Capture the cell that displays the provided text and extract its (x, y) central coordinate. 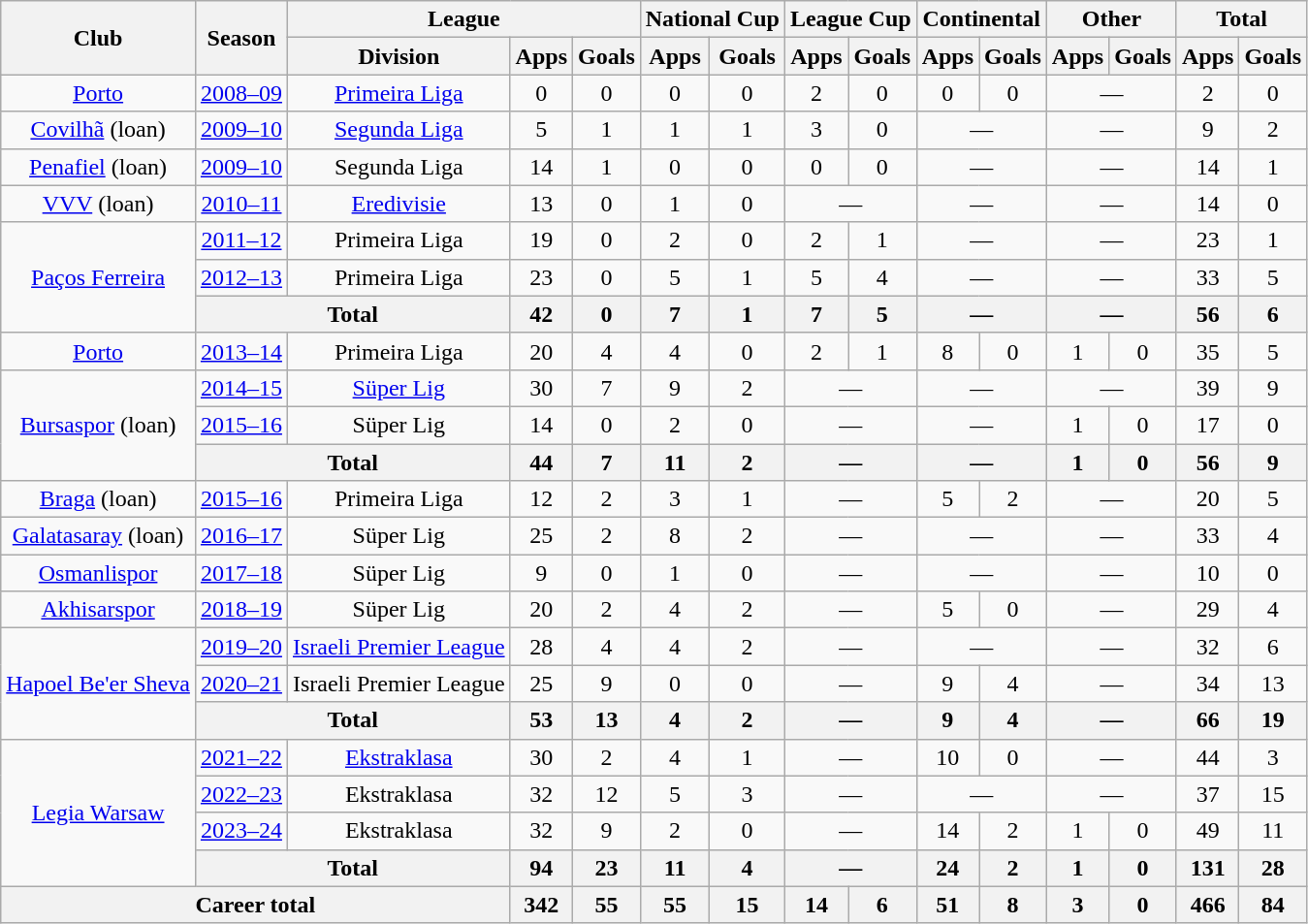
66 (1207, 720)
131 (1207, 868)
Paços Ferreira (99, 277)
Hapoel Be'er Sheva (99, 684)
Penafiel (loan) (99, 167)
Other (1111, 19)
VVV (loan) (99, 204)
53 (541, 720)
Galatasaray (loan) (99, 536)
League (463, 19)
Division (399, 56)
Eredivisie (399, 204)
342 (541, 905)
2010–11 (240, 204)
17 (1207, 425)
National Cup (712, 19)
Season (240, 38)
29 (1207, 610)
2012–13 (240, 277)
2023–24 (240, 831)
2017–18 (240, 573)
Legia Warsaw (99, 812)
Covilhã (loan) (99, 130)
39 (1207, 388)
2016–17 (240, 536)
84 (1273, 905)
2011–12 (240, 240)
94 (541, 868)
34 (1207, 684)
37 (1207, 794)
League Cup (850, 19)
Osmanlispor (99, 573)
35 (1207, 351)
Bursaspor (loan) (99, 425)
2022–23 (240, 794)
2013–14 (240, 351)
2018–19 (240, 610)
2014–15 (240, 388)
49 (1207, 831)
Continental (981, 19)
Akhisarspor (99, 610)
2020–21 (240, 684)
2021–22 (240, 757)
Career total (256, 905)
2019–20 (240, 647)
Club (99, 38)
51 (947, 905)
Braga (loan) (99, 499)
2008–09 (240, 93)
24 (947, 868)
42 (541, 314)
466 (1207, 905)
